Return the (x, y) coordinate for the center point of the cell that contains the specified text.  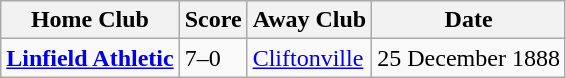
25 December 1888 (469, 58)
Score (213, 20)
Date (469, 20)
7–0 (213, 58)
Linfield Athletic (90, 58)
Cliftonville (310, 58)
Home Club (90, 20)
Away Club (310, 20)
